Return the (X, Y) coordinate for the center point of the cell that contains the specified text.  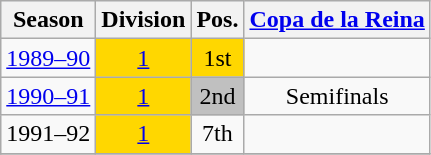
2nd (218, 96)
1989–90 (48, 58)
Season (48, 20)
7th (218, 134)
Division (144, 20)
Pos. (218, 20)
1991–92 (48, 134)
Semifinals (337, 96)
1990–91 (48, 96)
Copa de la Reina (337, 20)
1st (218, 58)
